Detect which cell encompasses the target text, then output its (x, y) center coordinate. 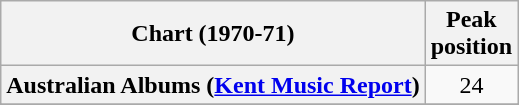
Chart (1970-71) (213, 34)
24 (471, 85)
Australian Albums (Kent Music Report) (213, 85)
Peak position (471, 34)
